For the text-containing cell, return its midpoint in (X, Y) coordinate format. 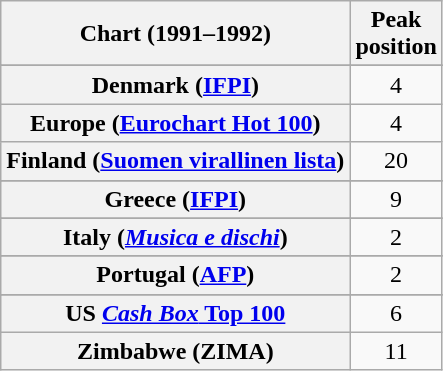
Zimbabwe (ZIMA) (176, 351)
Europe (Eurochart Hot 100) (176, 123)
Chart (1991–1992) (176, 34)
Denmark (IFPI) (176, 85)
Greece (IFPI) (176, 199)
Peakposition (396, 34)
Finland (Suomen virallinen lista) (176, 161)
9 (396, 199)
Portugal (AFP) (176, 275)
Italy (Musica e dischi) (176, 237)
US Cash Box Top 100 (176, 313)
6 (396, 313)
11 (396, 351)
20 (396, 161)
